Search for the cell housing the specified text and yield its [X, Y] center coordinate. 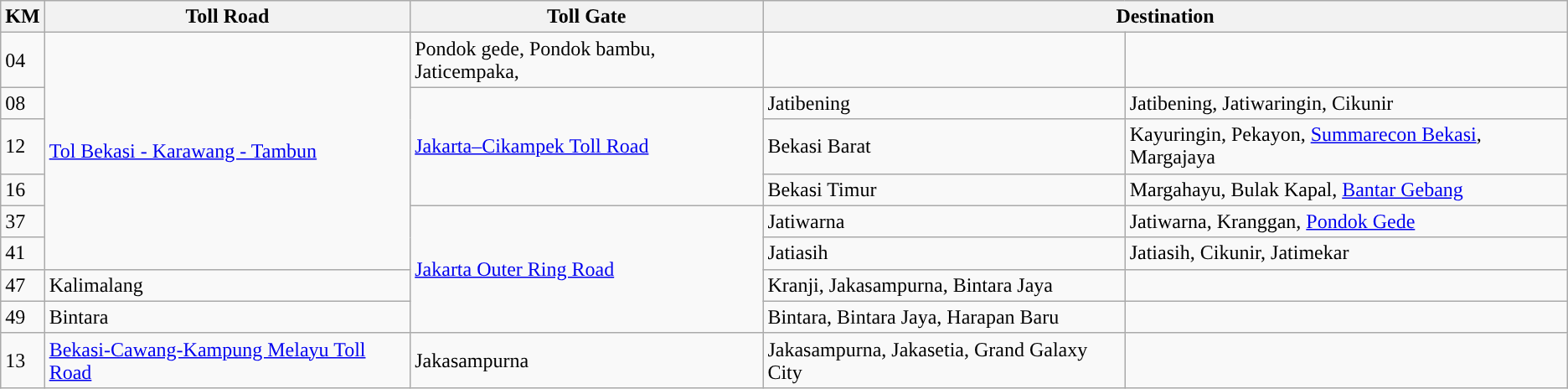
Tol Bekasi - Karawang - Tambun [228, 151]
Bekasi Timur [944, 189]
04 [23, 60]
47 [23, 285]
Jatiwarna [944, 221]
Jatiasih, Cikunir, Jatimekar [1346, 253]
41 [23, 253]
Kayuringin, Pekayon, Summarecon Bekasi, Margajaya [1346, 146]
Jatibening [944, 103]
Pondok gede, Pondok bambu, Jaticempaka, [586, 60]
16 [23, 189]
08 [23, 103]
Jakarta–Cikampek Toll Road [586, 146]
Toll Road [228, 17]
Destination [1165, 17]
Toll Gate [586, 17]
KM [23, 17]
Jatibening, Jatiwaringin, Cikunir [1346, 103]
13 [23, 360]
Jakasampurna, Jakasetia, Grand Galaxy City [944, 360]
Bekasi Barat [944, 146]
Jatiwarna, Kranggan, Pondok Gede [1346, 221]
Jakarta Outer Ring Road [586, 269]
37 [23, 221]
Margahayu, Bulak Kapal, Bantar Gebang [1346, 189]
Kranji, Jakasampurna, Bintara Jaya [944, 285]
Jatiasih [944, 253]
Bintara [228, 317]
Bintara, Bintara Jaya, Harapan Baru [944, 317]
49 [23, 317]
Jakasampurna [586, 360]
12 [23, 146]
Bekasi-Cawang-Kampung Melayu Toll Road [228, 360]
Kalimalang [228, 285]
